Output the (X, Y) coordinate of the center of the cell containing the given text.  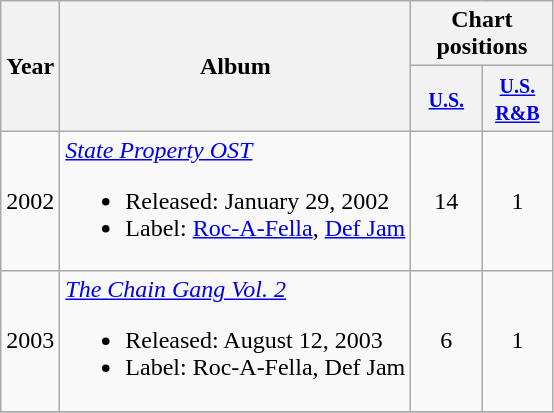
14 (446, 201)
2002 (30, 201)
The Chain Gang Vol. 2Released: August 12, 2003Label: Roc-A-Fella, Def Jam (236, 341)
6 (446, 341)
U.S. R&B (518, 98)
Album (236, 66)
State Property OSTReleased: January 29, 2002Label: Roc-A-Fella, Def Jam (236, 201)
U.S. (446, 98)
Year (30, 66)
Chart positions (482, 34)
2003 (30, 341)
